Find where the given text appears and provide that cell's center as (X, Y) coordinate. 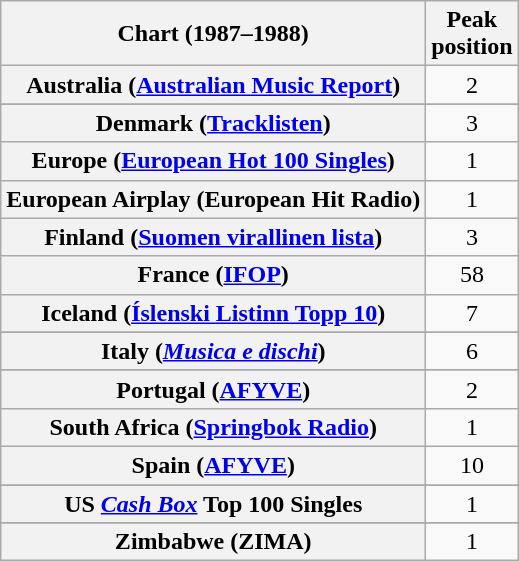
France (IFOP) (214, 275)
Finland (Suomen virallinen lista) (214, 237)
10 (472, 465)
Denmark (Tracklisten) (214, 123)
Europe (European Hot 100 Singles) (214, 161)
Spain (AFYVE) (214, 465)
7 (472, 313)
Italy (Musica e dischi) (214, 351)
US Cash Box Top 100 Singles (214, 503)
Australia (Australian Music Report) (214, 85)
Iceland (Íslenski Listinn Topp 10) (214, 313)
Peakposition (472, 34)
Zimbabwe (ZIMA) (214, 542)
Chart (1987–1988) (214, 34)
European Airplay (European Hit Radio) (214, 199)
6 (472, 351)
South Africa (Springbok Radio) (214, 427)
58 (472, 275)
Portugal (AFYVE) (214, 389)
